Detect which cell encompasses the target text, then output its (x, y) center coordinate. 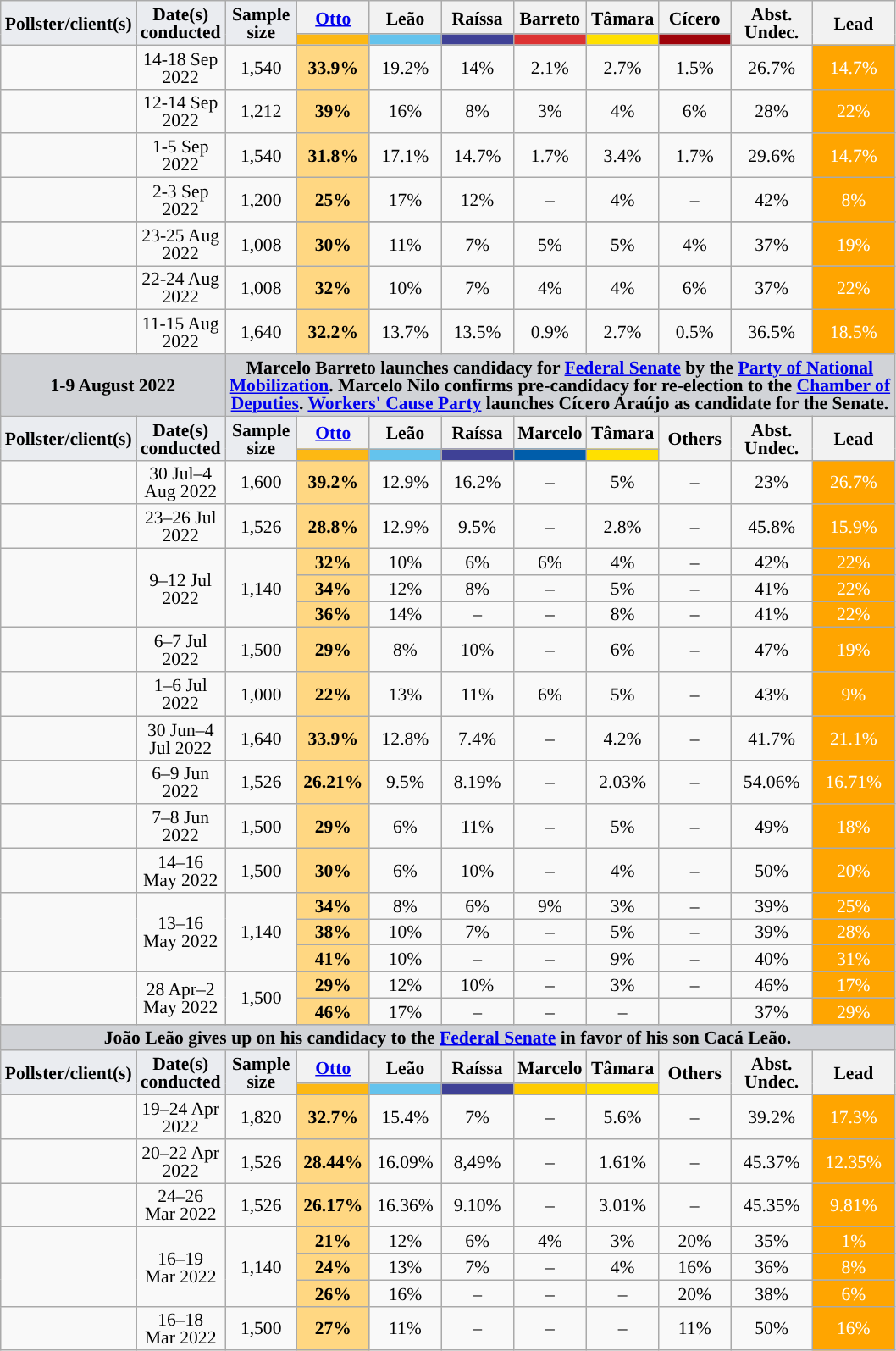
12.8% (405, 738)
Barreto (550, 17)
2-3 Sep 2022 (181, 200)
8.19% (478, 782)
11-15 Aug 2022 (181, 332)
24% (334, 1267)
40% (772, 959)
32.7% (334, 1117)
54.06% (772, 782)
16.36% (405, 1205)
21.1% (854, 738)
9.10% (478, 1205)
1,000 (261, 694)
18% (854, 827)
1-5 Sep 2022 (181, 156)
1% (854, 1240)
22-24 Aug 2022 (181, 288)
23-25 Aug 2022 (181, 244)
1,200 (261, 200)
1.61% (623, 1161)
1,212 (261, 111)
28.8% (334, 527)
30 Jul–4 Aug 2022 (181, 482)
20–22 Apr 2022 (181, 1161)
1,820 (261, 1117)
24–26 Mar 2022 (181, 1205)
9–12 Jul 2022 (181, 588)
31% (854, 959)
6–7 Jul 2022 (181, 650)
19.2% (405, 67)
45.35% (772, 1205)
7.4% (478, 738)
21% (334, 1240)
14-18 Sep 2022 (181, 67)
28.44% (334, 1161)
16–19 Mar 2022 (181, 1267)
13.5% (478, 332)
João Leão gives up on his candidacy to the Federal Senate in favor of his son Cacá Leão. (447, 1037)
2.03% (623, 782)
13.7% (405, 332)
28 Apr–2 May 2022 (181, 998)
30 Jun–4 Jul 2022 (181, 738)
1-9 August 2022 (113, 385)
27% (334, 1328)
5.6% (623, 1117)
17.1% (405, 156)
8,49% (478, 1161)
45.37% (772, 1161)
Cícero (694, 17)
2.1% (550, 67)
16.71% (854, 782)
35% (772, 1240)
1–6 Jul 2022 (181, 694)
49% (772, 827)
4.2% (623, 738)
19–24 Apr 2022 (181, 1117)
32.2% (334, 332)
13–16 May 2022 (181, 932)
14–16 May 2022 (181, 871)
15.4% (405, 1117)
18.5% (854, 332)
36.5% (772, 332)
15.9% (854, 527)
6–9 Jun 2022 (181, 782)
23% (772, 482)
26% (334, 1293)
43% (772, 694)
0.9% (550, 332)
45.8% (772, 527)
0.5% (694, 332)
17.3% (854, 1117)
12-14 Sep 2022 (181, 111)
12.35% (854, 1161)
3.4% (623, 156)
26.21% (334, 782)
23–26 Jul 2022 (181, 527)
1,600 (261, 482)
16.2% (478, 482)
9.81% (854, 1205)
29.6% (772, 156)
16.09% (405, 1161)
1.5% (694, 67)
16–18 Mar 2022 (181, 1328)
47% (772, 650)
41.7% (772, 738)
31.8% (334, 156)
7–8 Jun 2022 (181, 827)
26.17% (334, 1205)
3.01% (623, 1205)
2.8% (623, 527)
